For the text-containing cell, return its midpoint in [X, Y] coordinate format. 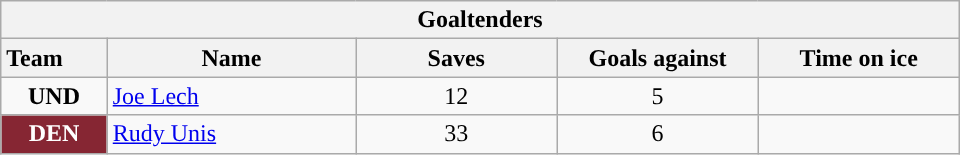
Joe Lech [231, 96]
Rudy Unis [231, 134]
UND [54, 96]
12 [456, 96]
DEN [54, 134]
Name [231, 58]
Team [54, 58]
Goals against [658, 58]
Saves [456, 58]
5 [658, 96]
33 [456, 134]
Goaltenders [480, 20]
6 [658, 134]
Time on ice [858, 58]
